Find where the given text appears and provide that cell's center as (X, Y) coordinate. 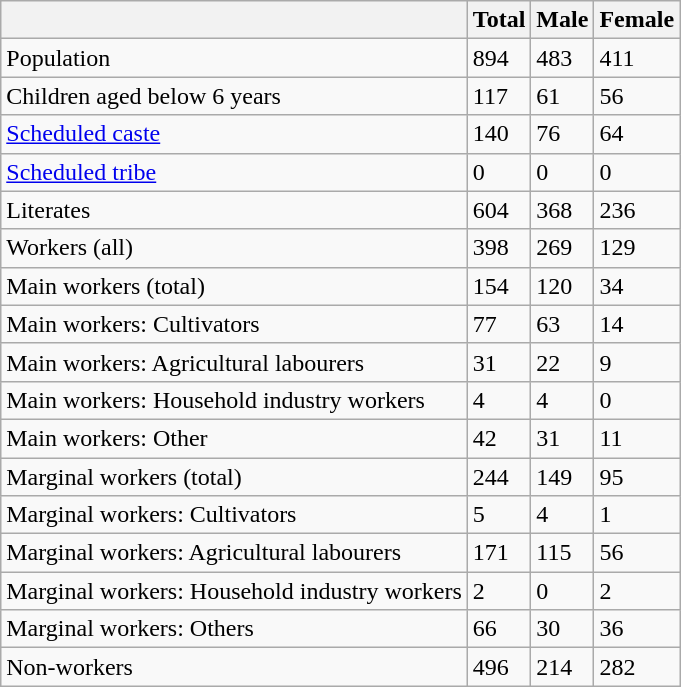
9 (637, 362)
Scheduled tribe (234, 172)
Main workers: Other (234, 438)
604 (499, 210)
496 (499, 667)
63 (562, 324)
61 (562, 96)
1 (637, 515)
30 (562, 629)
42 (499, 438)
894 (499, 58)
117 (499, 96)
149 (562, 477)
154 (499, 286)
Main workers: Cultivators (234, 324)
Male (562, 20)
76 (562, 134)
Marginal workers: Others (234, 629)
115 (562, 553)
129 (637, 248)
Literates (234, 210)
Scheduled caste (234, 134)
483 (562, 58)
282 (637, 667)
140 (499, 134)
Main workers (total) (234, 286)
Non-workers (234, 667)
Workers (all) (234, 248)
Population (234, 58)
Marginal workers (total) (234, 477)
22 (562, 362)
Marginal workers: Household industry workers (234, 591)
5 (499, 515)
64 (637, 134)
34 (637, 286)
398 (499, 248)
Main workers: Household industry workers (234, 400)
236 (637, 210)
120 (562, 286)
11 (637, 438)
Children aged below 6 years (234, 96)
Female (637, 20)
Marginal workers: Agricultural labourers (234, 553)
171 (499, 553)
14 (637, 324)
368 (562, 210)
214 (562, 667)
411 (637, 58)
66 (499, 629)
77 (499, 324)
244 (499, 477)
95 (637, 477)
269 (562, 248)
Main workers: Agricultural labourers (234, 362)
Marginal workers: Cultivators (234, 515)
36 (637, 629)
Total (499, 20)
